Search for the cell housing the specified text and yield its [x, y] center coordinate. 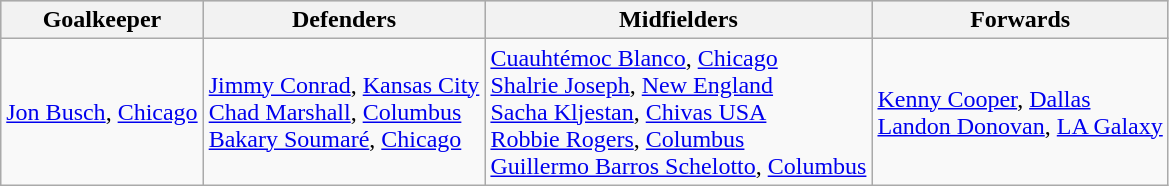
Jon Busch, Chicago [102, 112]
Jimmy Conrad, Kansas City Chad Marshall, Columbus Bakary Soumaré, Chicago [344, 112]
Kenny Cooper, Dallas Landon Donovan, LA Galaxy [1020, 112]
Cuauhtémoc Blanco, Chicago Shalrie Joseph, New England Sacha Kljestan, Chivas USA Robbie Rogers, Columbus Guillermo Barros Schelotto, Columbus [678, 112]
Forwards [1020, 20]
Goalkeeper [102, 20]
Defenders [344, 20]
Midfielders [678, 20]
